Return the (X, Y) coordinate for the center point of the cell that contains the specified text.  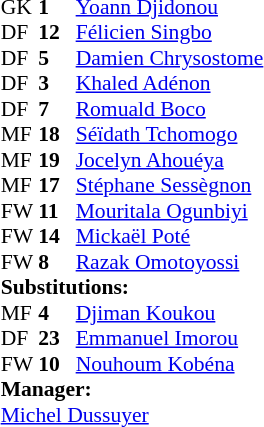
19 (57, 160)
14 (57, 237)
5 (57, 58)
Stéphane Sessègnon (170, 185)
Emmanuel Imorou (170, 339)
Manager: (132, 389)
Romuald Boco (170, 109)
Mickaël Poté (170, 237)
11 (57, 211)
Damien Chrysostome (170, 58)
Razak Omotoyossi (170, 262)
8 (57, 262)
Khaled Adénon (170, 83)
7 (57, 109)
10 (57, 364)
Jocelyn Ahouéya (170, 160)
3 (57, 83)
12 (57, 33)
Substitutions: (132, 287)
Mouritala Ogunbiyi (170, 211)
17 (57, 185)
18 (57, 135)
23 (57, 339)
4 (57, 313)
Djiman Koukou (170, 313)
Nouhoum Kobéna (170, 364)
Félicien Singbo (170, 33)
Séïdath Tchomogo (170, 135)
